From the cell containing the given text, extract its center point as (X, Y) coordinate. 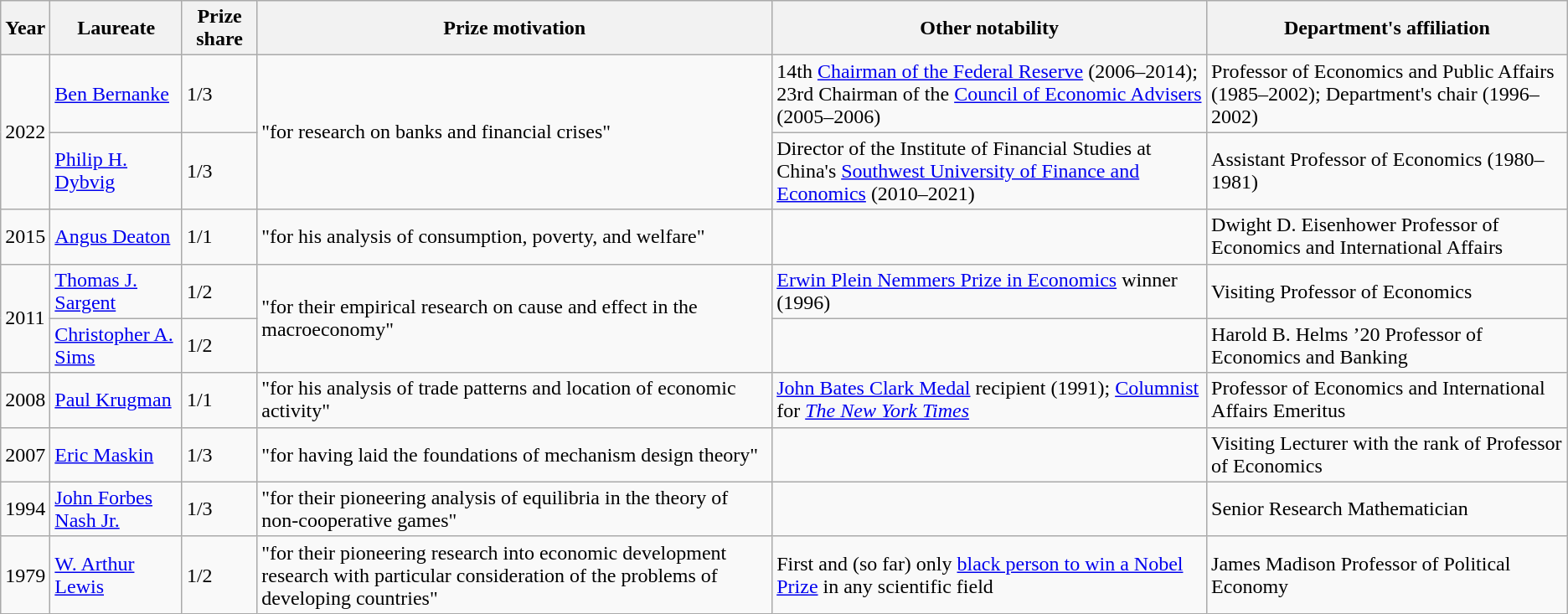
Professor of Economics and International Affairs Emeritus (1387, 400)
Angus Deaton (116, 236)
Year (25, 28)
Department's affiliation (1387, 28)
Other notability (990, 28)
Paul Krugman (116, 400)
Eric Maskin (116, 454)
Prize share (219, 28)
Senior Research Mathematician (1387, 509)
Visiting Lecturer with the rank of Professor of Economics (1387, 454)
John Bates Clark Medal recipient (1991); Columnist for The New York Times (990, 400)
Prize motivation (514, 28)
Ben Bernanke (116, 94)
"for their pioneering research into economic development research with particular consideration of the problems of developing countries" (514, 575)
Harold B. Helms ’20 Professor of Economics and Banking (1387, 345)
"for his analysis of trade patterns and location of economic activity" (514, 400)
Thomas J. Sargent (116, 292)
"for their pioneering analysis of equilibria in the theory of non-cooperative games" (514, 509)
W. Arthur Lewis (116, 575)
"for research on banks and financial crises" (514, 132)
1979 (25, 575)
First and (so far) only black person to win a Nobel Prize in any scientific field (990, 575)
2011 (25, 318)
Dwight D. Eisenhower Professor of Economics and International Affairs (1387, 236)
"for his analysis of consumption, poverty, and welfare" (514, 236)
Assistant Professor of Economics (1980–1981) (1387, 171)
14th Chairman of the Federal Reserve (2006–2014); 23rd Chairman of the Council of Economic Advisers (2005–2006) (990, 94)
Professor of Economics and Public Affairs (1985–2002); Department's chair (1996–2002) (1387, 94)
Director of the Institute of Financial Studies at China's Southwest University of Finance and Economics (2010–2021) (990, 171)
Erwin Plein Nemmers Prize in Economics winner (1996) (990, 292)
Laureate (116, 28)
2022 (25, 132)
"for their empirical research on cause and effect in the macroeconomy" (514, 318)
Philip H. Dybvig (116, 171)
Christopher A. Sims (116, 345)
James Madison Professor of Political Economy (1387, 575)
John Forbes Nash Jr. (116, 509)
2008 (25, 400)
"for having laid the foundations of mechanism design theory" (514, 454)
Visiting Professor of Economics (1387, 292)
1994 (25, 509)
2015 (25, 236)
2007 (25, 454)
